Search for the cell housing the specified text and yield its [X, Y] center coordinate. 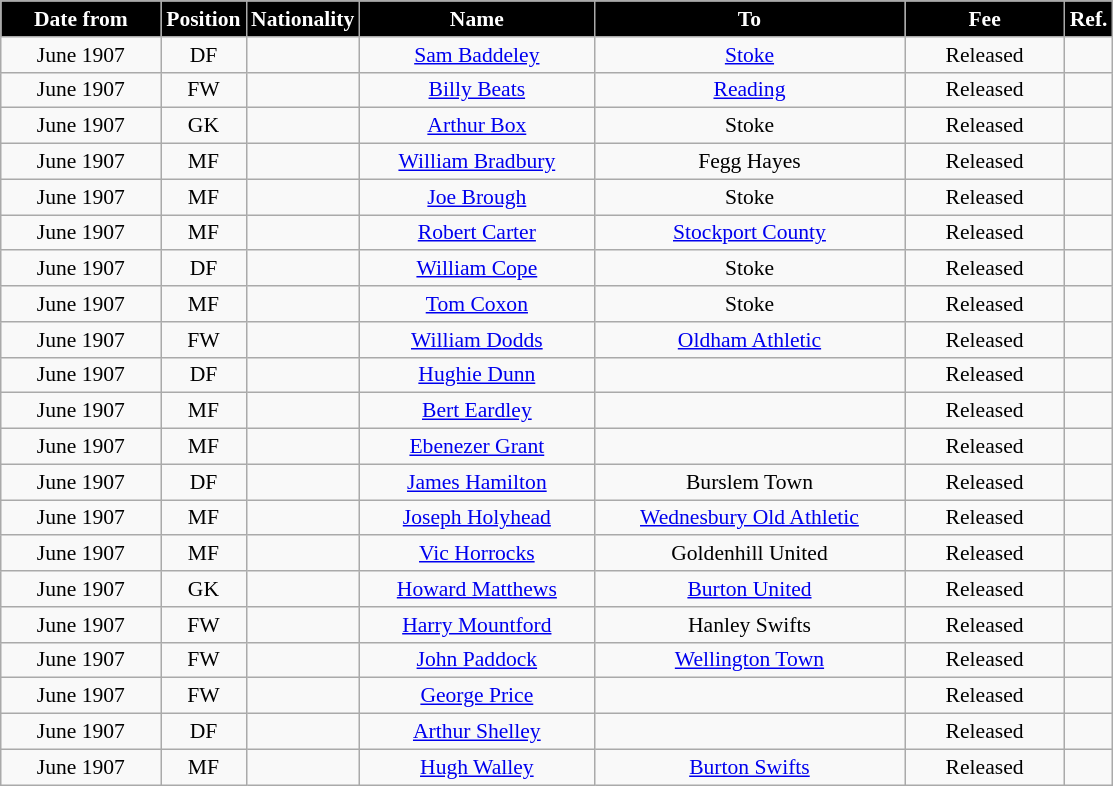
Burslem Town [749, 482]
Goldenhill United [749, 554]
Robert Carter [476, 233]
Billy Beats [476, 90]
Joe Brough [476, 197]
Fegg Hayes [749, 162]
Hugh Walley [476, 767]
Arthur Box [476, 126]
Burton United [749, 589]
Joseph Holyhead [476, 518]
Burton Swifts [749, 767]
Nationality [302, 19]
Wednesbury Old Athletic [749, 518]
William Bradbury [476, 162]
James Hamilton [476, 482]
Hughie Dunn [476, 375]
To [749, 19]
Fee [985, 19]
William Cope [476, 269]
Date from [81, 19]
Name [476, 19]
Oldham Athletic [749, 340]
Ref. [1089, 19]
William Dodds [476, 340]
Stockport County [749, 233]
John Paddock [476, 660]
Hanley Swifts [749, 625]
Arthur Shelley [476, 732]
Howard Matthews [476, 589]
Reading [749, 90]
Bert Eardley [476, 411]
Vic Horrocks [476, 554]
Harry Mountford [476, 625]
Wellington Town [749, 660]
Sam Baddeley [476, 55]
Ebenezer Grant [476, 447]
Position [204, 19]
Tom Coxon [476, 304]
George Price [476, 696]
